Identify which cell holds the provided text, then report its (X, Y) central coordinate. 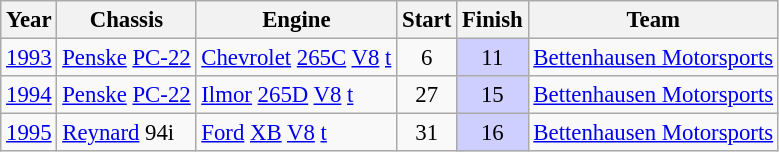
15 (492, 95)
Start (427, 20)
Ilmor 265D V8 t (296, 95)
27 (427, 95)
Chevrolet 265C V8 t (296, 58)
Chassis (126, 20)
31 (427, 133)
16 (492, 133)
Reynard 94i (126, 133)
6 (427, 58)
Team (653, 20)
Year (29, 20)
Finish (492, 20)
11 (492, 58)
1994 (29, 95)
1995 (29, 133)
Engine (296, 20)
Ford XB V8 t (296, 133)
1993 (29, 58)
